Output the (x, y) coordinate of the center of the cell containing the given text.  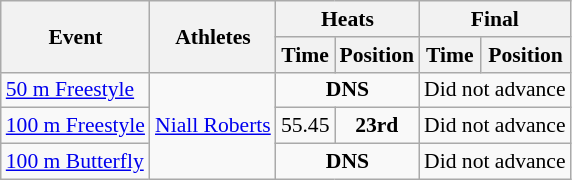
Niall Roberts (213, 126)
Heats (348, 19)
100 m Butterfly (76, 162)
Final (495, 19)
55.45 (306, 126)
100 m Freestyle (76, 126)
23rd (377, 126)
Event (76, 36)
Athletes (213, 36)
50 m Freestyle (76, 90)
